Pinpoint the cell where the given text exists, returning its [x, y] midpoint coordinate. 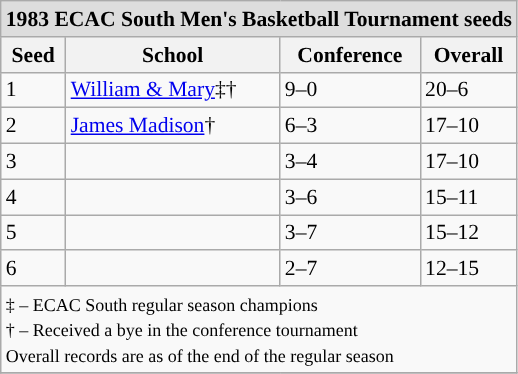
2 [34, 126]
4 [34, 197]
5 [34, 233]
15–11 [468, 197]
1983 ECAC South Men's Basketball Tournament seeds [259, 19]
3 [34, 162]
3–7 [350, 233]
3–6 [350, 197]
12–15 [468, 269]
Seed [34, 55]
William & Mary‡† [173, 90]
2–7 [350, 269]
Overall [468, 55]
James Madison† [173, 126]
20–6 [468, 90]
Conference [350, 55]
School [173, 55]
6–3 [350, 126]
1 [34, 90]
6 [34, 269]
3–4 [350, 162]
9–0 [350, 90]
15–12 [468, 233]
‡ – ECAC South regular season champions† – Received a bye in the conference tournamentOverall records are as of the end of the regular season [259, 330]
